Identify which cell holds the provided text, then report its (x, y) central coordinate. 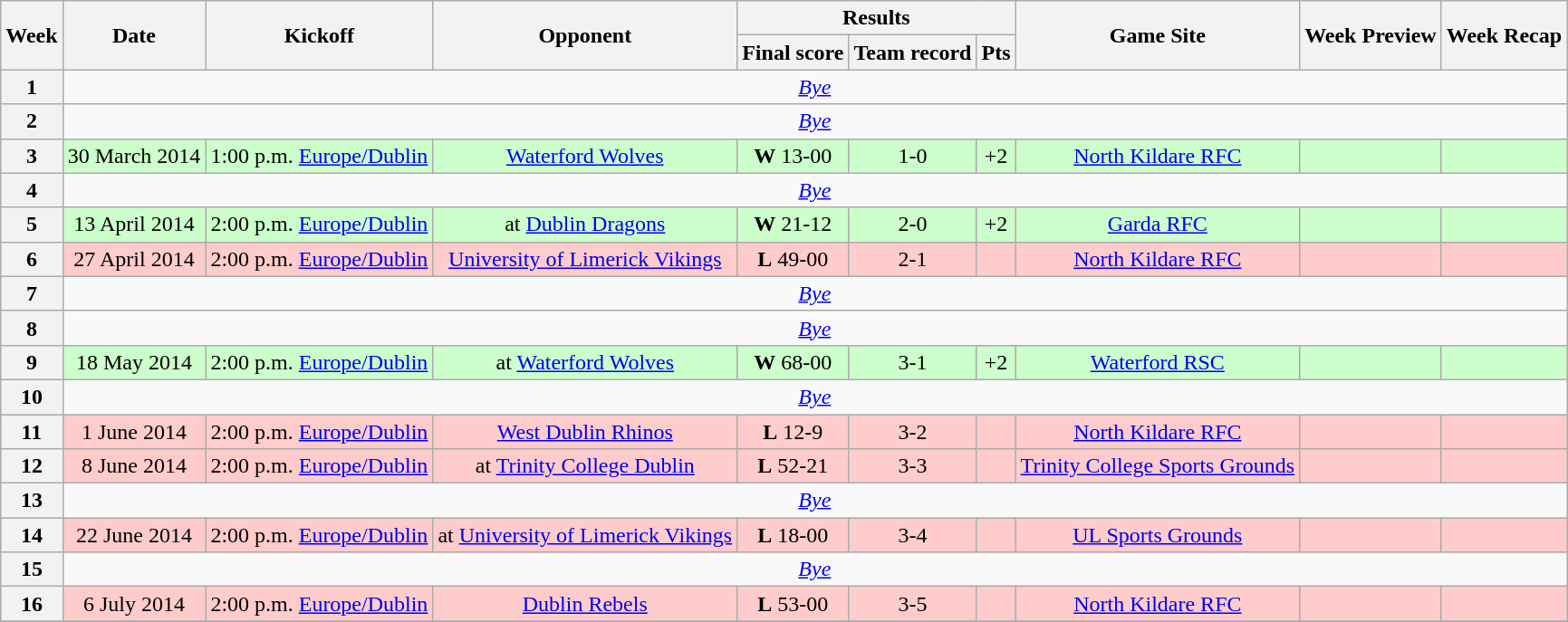
Garda RFC (1158, 225)
1 June 2014 (134, 432)
at Dublin Dragons (585, 225)
Kickoff (319, 35)
Week Preview (1371, 35)
Trinity College Sports Grounds (1158, 466)
Results (877, 18)
3-4 (913, 535)
1 (32, 87)
4 (32, 190)
Waterford Wolves (585, 156)
6 (32, 259)
Pts (996, 53)
8 (32, 328)
13 April 2014 (134, 225)
22 June 2014 (134, 535)
6 July 2014 (134, 604)
13 (32, 501)
14 (32, 535)
Game Site (1158, 35)
Dublin Rebels (585, 604)
L 12-9 (794, 432)
W 13-00 (794, 156)
2 (32, 121)
Team record (913, 53)
2-0 (913, 225)
12 (32, 466)
7 (32, 293)
10 (32, 397)
at University of Limerick Vikings (585, 535)
11 (32, 432)
Date (134, 35)
Week Recap (1504, 35)
at Trinity College Dublin (585, 466)
University of Limerick Vikings (585, 259)
West Dublin Rhinos (585, 432)
3-2 (913, 432)
27 April 2014 (134, 259)
W 68-00 (794, 362)
8 June 2014 (134, 466)
Waterford RSC (1158, 362)
5 (32, 225)
3 (32, 156)
15 (32, 569)
L 53-00 (794, 604)
Final score (794, 53)
16 (32, 604)
at Waterford Wolves (585, 362)
3-3 (913, 466)
Week (32, 35)
L 18-00 (794, 535)
3-1 (913, 362)
1-0 (913, 156)
9 (32, 362)
Opponent (585, 35)
1:00 p.m. Europe/Dublin (319, 156)
2-1 (913, 259)
L 52-21 (794, 466)
L 49-00 (794, 259)
18 May 2014 (134, 362)
3-5 (913, 604)
30 March 2014 (134, 156)
W 21-12 (794, 225)
UL Sports Grounds (1158, 535)
